Find where the given text appears and provide that cell's center as [x, y] coordinate. 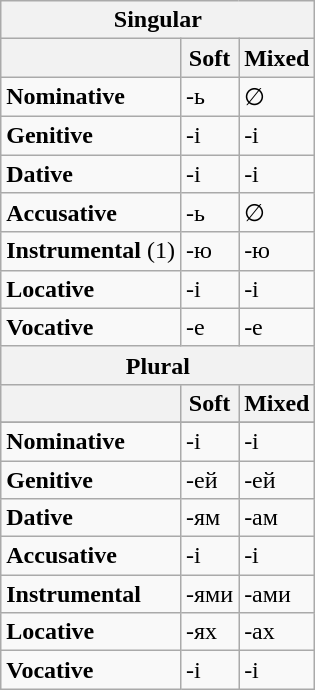
-ам [277, 518]
-ях [209, 632]
Instrumental [91, 594]
Instrumental (1) [91, 251]
Singular [158, 20]
-ами [277, 594]
-ах [277, 632]
Plural [158, 365]
-ям [209, 518]
-ями [209, 594]
